Locate the cell with the specified text and output its (x, y) center coordinate. 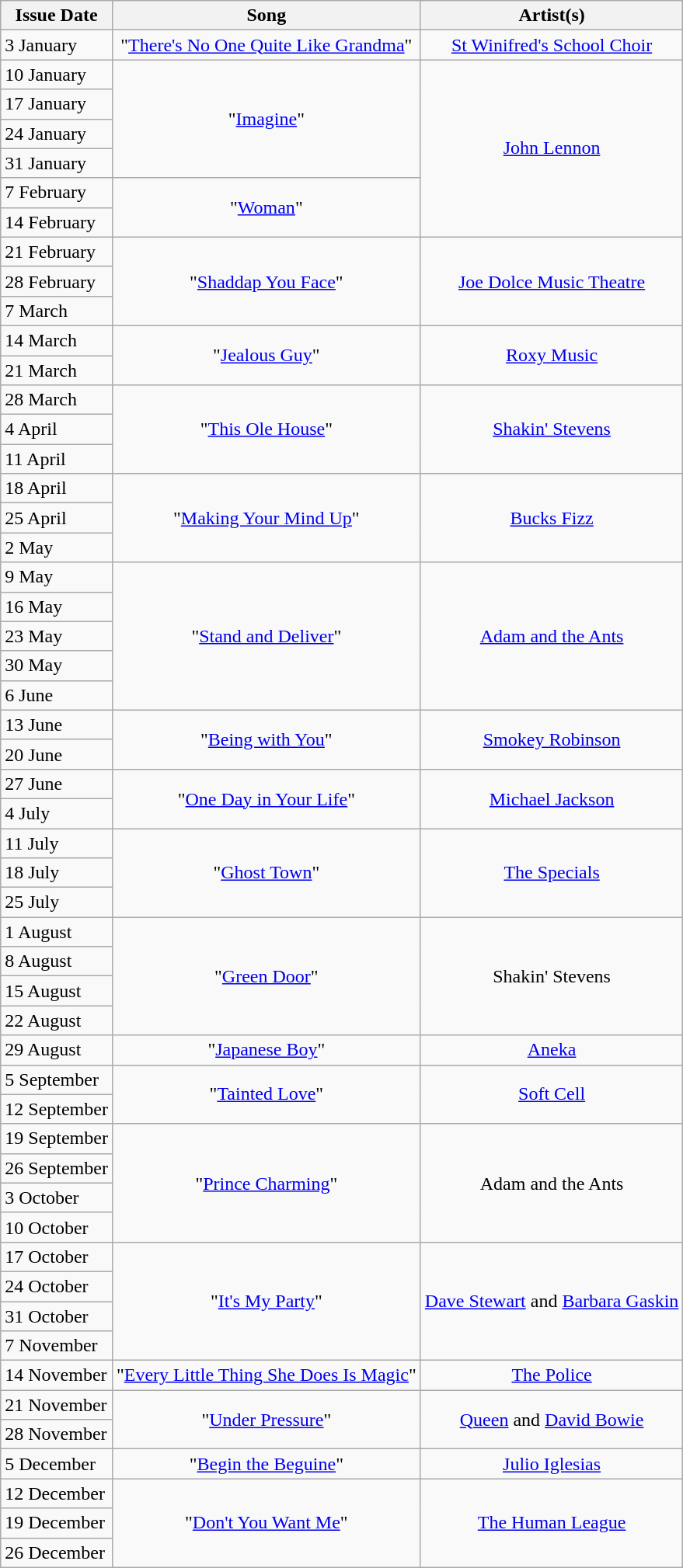
9 May (57, 577)
2 May (57, 548)
7 February (57, 193)
14 February (57, 222)
Joe Dolce Music Theatre (552, 281)
Bucks Fizz (552, 518)
"This Ole House" (266, 429)
31 January (57, 163)
21 March (57, 370)
"Making Your Mind Up" (266, 518)
Issue Date (57, 16)
"Ghost Town" (266, 872)
Artist(s) (552, 16)
26 December (57, 1552)
24 January (57, 134)
21 November (57, 1405)
"Japanese Boy" (266, 1050)
19 December (57, 1523)
8 August (57, 961)
25 July (57, 902)
18 April (57, 488)
Dave Stewart and Barbara Gaskin (552, 1301)
"One Day in Your Life" (266, 798)
28 February (57, 281)
31 October (57, 1316)
John Lennon (552, 148)
20 June (57, 754)
21 February (57, 252)
10 January (57, 75)
5 September (57, 1080)
Soft Cell (552, 1094)
"Woman" (266, 207)
4 July (57, 813)
The Human League (552, 1523)
6 June (57, 695)
Smokey Robinson (552, 739)
11 July (57, 843)
26 September (57, 1168)
St Winifred's School Choir (552, 45)
22 August (57, 1020)
24 October (57, 1286)
1 August (57, 932)
19 September (57, 1139)
16 May (57, 607)
"Every Little Thing She Does Is Magic" (266, 1375)
Julio Iglesias (552, 1464)
12 September (57, 1109)
27 June (57, 784)
15 August (57, 991)
The Specials (552, 872)
5 December (57, 1464)
3 January (57, 45)
"Tainted Love" (266, 1094)
11 April (57, 459)
"Don't You Want Me" (266, 1523)
7 November (57, 1346)
Queen and David Bowie (552, 1420)
17 October (57, 1257)
17 January (57, 104)
12 December (57, 1493)
"Begin the Beguine" (266, 1464)
"Shaddap You Face" (266, 281)
7 March (57, 311)
30 May (57, 666)
"Imagine" (266, 119)
23 May (57, 636)
4 April (57, 429)
14 March (57, 340)
Aneka (552, 1050)
"Prince Charming" (266, 1183)
28 March (57, 400)
"Stand and Deliver" (266, 636)
18 July (57, 873)
Song (266, 16)
14 November (57, 1375)
3 October (57, 1198)
Roxy Music (552, 355)
"It's My Party" (266, 1301)
"Jealous Guy" (266, 355)
"Under Pressure" (266, 1420)
10 October (57, 1227)
"Being with You" (266, 739)
13 June (57, 725)
25 April (57, 518)
"There's No One Quite Like Grandma" (266, 45)
29 August (57, 1050)
Michael Jackson (552, 798)
28 November (57, 1434)
"Green Door" (266, 976)
The Police (552, 1375)
